Output the (x, y) coordinate of the center of the cell containing the given text.  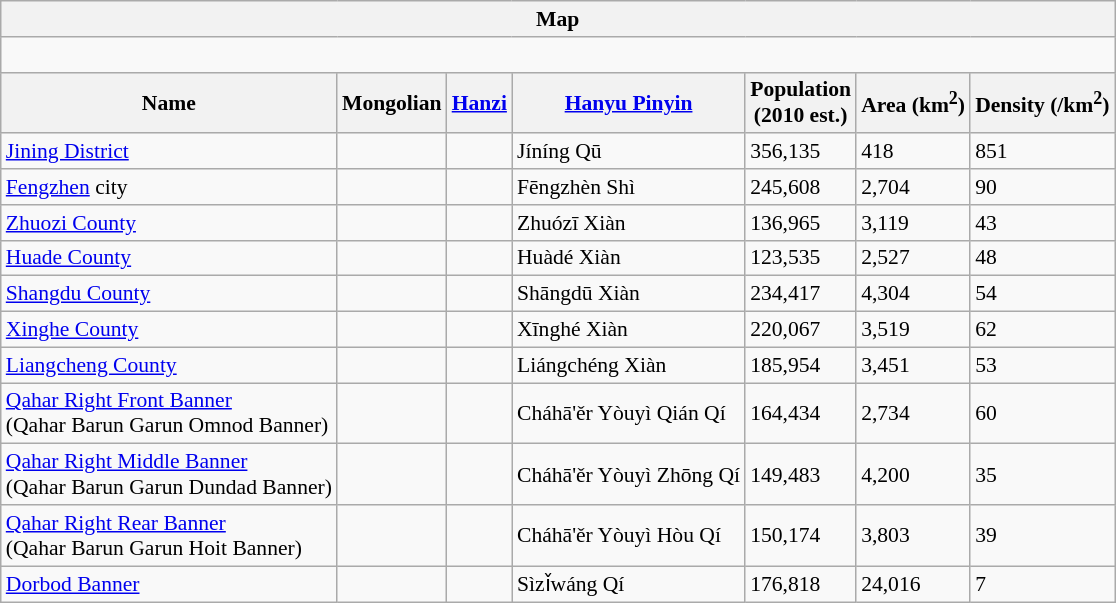
Xinghe County (169, 330)
Huade County (169, 258)
176,818 (800, 584)
Huàdé Xiàn (628, 258)
Qahar Right Front Banner(Qahar Barun Garun Omnod Banner) (169, 414)
Shangdu County (169, 294)
Liangcheng County (169, 365)
Cháhā'ěr Yòuyì Qián Qí (628, 414)
24,016 (913, 584)
Qahar Right Rear Banner(Qahar Barun Garun Hoit Banner) (169, 536)
Xīnghé Xiàn (628, 330)
2,734 (913, 414)
Hanyu Pinyin (628, 102)
7 (1042, 584)
418 (913, 152)
4,200 (913, 474)
Area (km2) (913, 102)
Hanzi (480, 102)
123,535 (800, 258)
Fēngzhèn Shì (628, 187)
2,527 (913, 258)
60 (1042, 414)
4,304 (913, 294)
Density (/km2) (1042, 102)
245,608 (800, 187)
Population(2010 est.) (800, 102)
43 (1042, 223)
54 (1042, 294)
220,067 (800, 330)
Map (558, 19)
53 (1042, 365)
3,119 (913, 223)
62 (1042, 330)
851 (1042, 152)
Mongolian (392, 102)
Dorbod Banner (169, 584)
Cháhā'ěr Yòuyì Hòu Qí (628, 536)
3,519 (913, 330)
Fengzhen city (169, 187)
Cháhā'ěr Yòuyì Zhōng Qí (628, 474)
35 (1042, 474)
2,704 (913, 187)
Name (169, 102)
39 (1042, 536)
48 (1042, 258)
Zhuózī Xiàn (628, 223)
356,135 (800, 152)
Shāngdū Xiàn (628, 294)
164,434 (800, 414)
3,451 (913, 365)
Liángchéng Xiàn (628, 365)
3,803 (913, 536)
234,417 (800, 294)
Qahar Right Middle Banner(Qahar Barun Garun Dundad Banner) (169, 474)
Jíníng Qū (628, 152)
90 (1042, 187)
185,954 (800, 365)
Jining District (169, 152)
149,483 (800, 474)
136,965 (800, 223)
150,174 (800, 536)
Sìzǐwáng Qí (628, 584)
Zhuozi County (169, 223)
